Identify which cell holds the provided text, then report its [X, Y] central coordinate. 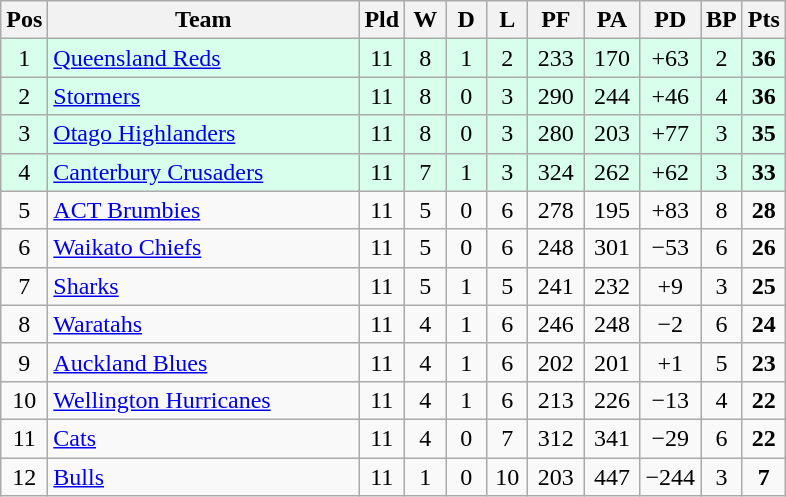
244 [612, 96]
PA [612, 20]
170 [612, 58]
201 [612, 362]
35 [764, 134]
280 [556, 134]
232 [612, 286]
Team [204, 20]
+77 [670, 134]
262 [612, 172]
−53 [670, 248]
−244 [670, 477]
Wellington Hurricanes [204, 400]
Canterbury Crusaders [204, 172]
+1 [670, 362]
−2 [670, 324]
ACT Brumbies [204, 210]
Cats [204, 438]
241 [556, 286]
12 [24, 477]
213 [556, 400]
312 [556, 438]
26 [764, 248]
301 [612, 248]
Stormers [204, 96]
202 [556, 362]
Pts [764, 20]
+83 [670, 210]
Bulls [204, 477]
Sharks [204, 286]
324 [556, 172]
+46 [670, 96]
233 [556, 58]
W [426, 20]
23 [764, 362]
+9 [670, 286]
278 [556, 210]
Otago Highlanders [204, 134]
BP [722, 20]
D [466, 20]
Pld [382, 20]
447 [612, 477]
246 [556, 324]
Queensland Reds [204, 58]
Waratahs [204, 324]
341 [612, 438]
290 [556, 96]
195 [612, 210]
−29 [670, 438]
24 [764, 324]
+63 [670, 58]
PD [670, 20]
+62 [670, 172]
33 [764, 172]
25 [764, 286]
Auckland Blues [204, 362]
Waikato Chiefs [204, 248]
9 [24, 362]
−13 [670, 400]
PF [556, 20]
L [508, 20]
Pos [24, 20]
226 [612, 400]
28 [764, 210]
